Extract the [X, Y] coordinate from the center of the cell holding the provided text.  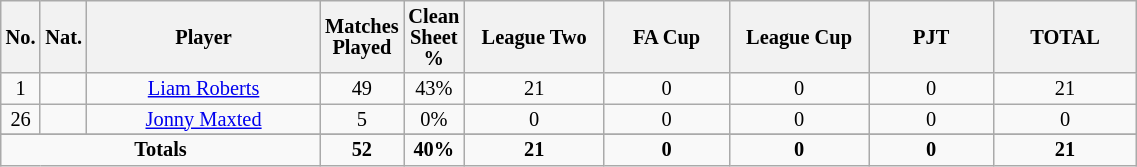
49 [362, 88]
52 [362, 150]
League Cup [799, 36]
Jonny Maxted [204, 120]
0% [434, 120]
Nat. [63, 36]
PJT [931, 36]
Liam Roberts [204, 88]
Clean Sheet % [434, 36]
5 [362, 120]
26 [21, 120]
Totals [160, 150]
40% [434, 150]
No. [21, 36]
Matches Played [362, 36]
Player [204, 36]
TOTAL [1065, 36]
League Two [534, 36]
FA Cup [666, 36]
43% [434, 88]
1 [21, 88]
